From the cell containing the given text, extract its center point as (X, Y) coordinate. 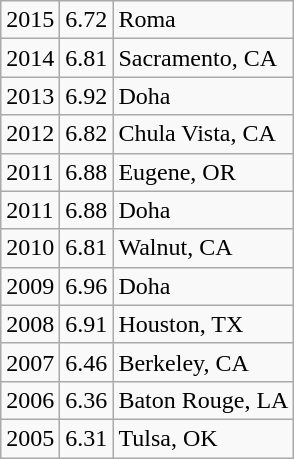
Baton Rouge, LA (204, 400)
Houston, TX (204, 324)
2010 (30, 248)
Berkeley, CA (204, 362)
2015 (30, 20)
6.91 (86, 324)
Chula Vista, CA (204, 134)
6.96 (86, 286)
2005 (30, 438)
2009 (30, 286)
2006 (30, 400)
2008 (30, 324)
6.92 (86, 96)
2007 (30, 362)
Walnut, CA (204, 248)
Tulsa, OK (204, 438)
2013 (30, 96)
6.72 (86, 20)
Sacramento, CA (204, 58)
6.36 (86, 400)
2014 (30, 58)
6.82 (86, 134)
6.31 (86, 438)
Roma (204, 20)
2012 (30, 134)
Eugene, OR (204, 172)
6.46 (86, 362)
